Output the (x, y) coordinate of the center of the cell containing the given text.  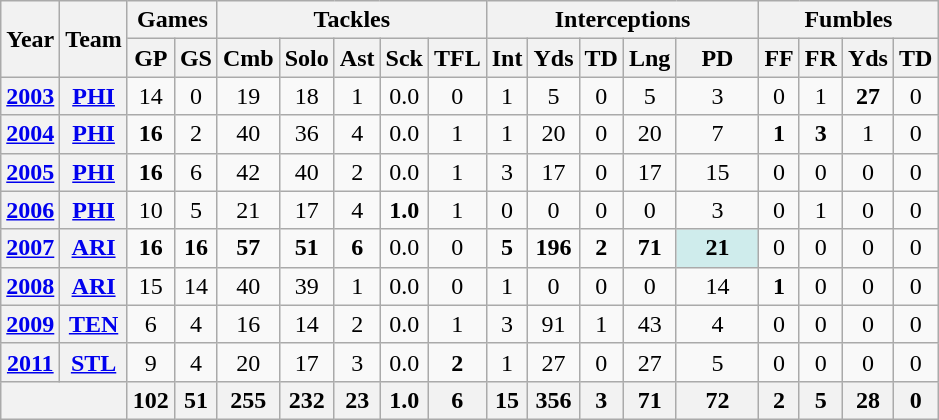
196 (554, 248)
255 (248, 400)
GS (196, 58)
91 (554, 324)
7 (718, 134)
9 (150, 362)
2004 (30, 134)
FF (779, 58)
GP (150, 58)
Fumbles (848, 20)
18 (306, 96)
36 (306, 134)
2009 (30, 324)
10 (150, 210)
23 (357, 400)
232 (306, 400)
2006 (30, 210)
Cmb (248, 58)
STL (94, 362)
43 (649, 324)
TEN (94, 324)
Ast (357, 58)
2008 (30, 286)
72 (718, 400)
2003 (30, 96)
Int (507, 58)
57 (248, 248)
TFL (457, 58)
FR (820, 58)
PD (718, 58)
Games (172, 20)
356 (554, 400)
19 (248, 96)
42 (248, 172)
28 (868, 400)
102 (150, 400)
Solo (306, 58)
Interceptions (622, 20)
Tackles (352, 20)
2005 (30, 172)
39 (306, 286)
Sck (404, 58)
Team (94, 39)
Year (30, 39)
Lng (649, 58)
2007 (30, 248)
2011 (30, 362)
